Scan for the cell matching the given text and deliver its [X, Y] coordinate at center. 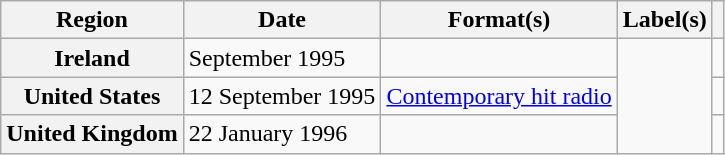
22 January 1996 [282, 134]
12 September 1995 [282, 96]
Ireland [92, 58]
Format(s) [499, 20]
Contemporary hit radio [499, 96]
September 1995 [282, 58]
United States [92, 96]
Region [92, 20]
Label(s) [664, 20]
United Kingdom [92, 134]
Date [282, 20]
